Return the [x, y] coordinate for the center point of the cell that contains the specified text.  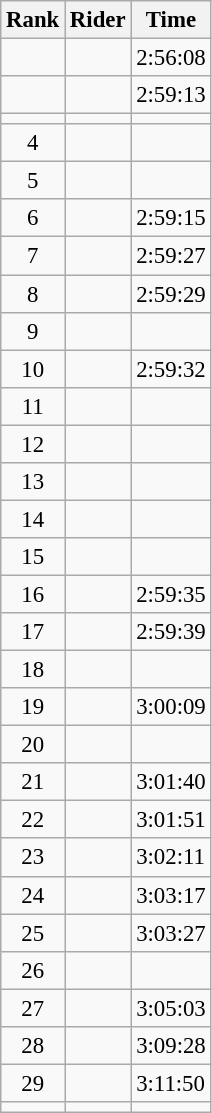
2:59:32 [171, 369]
3:02:11 [171, 858]
3:11:50 [171, 1083]
7 [33, 256]
2:59:15 [171, 219]
13 [33, 482]
3:00:09 [171, 707]
17 [33, 632]
18 [33, 670]
2:59:29 [171, 294]
6 [33, 219]
2:56:08 [171, 58]
3:01:40 [171, 782]
3:05:03 [171, 1008]
22 [33, 820]
9 [33, 331]
5 [33, 181]
4 [33, 143]
27 [33, 1008]
8 [33, 294]
16 [33, 594]
14 [33, 519]
10 [33, 369]
21 [33, 782]
Rider [98, 20]
12 [33, 444]
3:01:51 [171, 820]
11 [33, 406]
23 [33, 858]
24 [33, 895]
29 [33, 1083]
15 [33, 557]
3:03:17 [171, 895]
25 [33, 933]
2:59:27 [171, 256]
20 [33, 745]
26 [33, 970]
Time [171, 20]
2:59:13 [171, 95]
19 [33, 707]
Rank [33, 20]
2:59:35 [171, 594]
28 [33, 1046]
3:09:28 [171, 1046]
2:59:39 [171, 632]
3:03:27 [171, 933]
